Search for the cell housing the specified text and yield its (x, y) center coordinate. 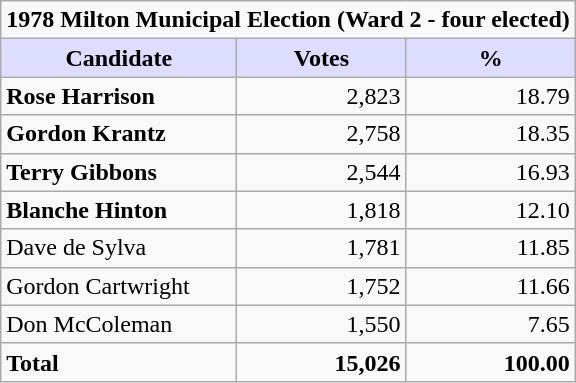
Terry Gibbons (119, 172)
15,026 (322, 362)
11.85 (490, 248)
7.65 (490, 324)
18.79 (490, 96)
Blanche Hinton (119, 210)
Gordon Cartwright (119, 286)
Total (119, 362)
12.10 (490, 210)
Candidate (119, 58)
Rose Harrison (119, 96)
16.93 (490, 172)
1,818 (322, 210)
1,781 (322, 248)
2,823 (322, 96)
1,550 (322, 324)
100.00 (490, 362)
2,758 (322, 134)
11.66 (490, 286)
2,544 (322, 172)
18.35 (490, 134)
1,752 (322, 286)
Votes (322, 58)
Dave de Sylva (119, 248)
Don McColeman (119, 324)
1978 Milton Municipal Election (Ward 2 - four elected) (288, 20)
Gordon Krantz (119, 134)
% (490, 58)
